Detect which cell encompasses the target text, then output its [X, Y] center coordinate. 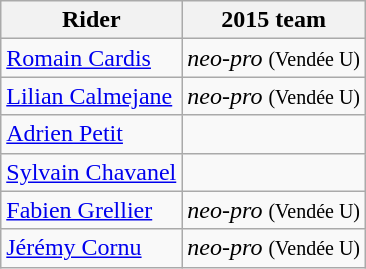
Adrien Petit [92, 134]
Romain Cardis [92, 58]
Lilian Calmejane [92, 96]
Rider [92, 20]
Sylvain Chavanel [92, 172]
Fabien Grellier [92, 210]
2015 team [274, 20]
Jérémy Cornu [92, 248]
